From the cell containing the given text, extract its center point as [x, y] coordinate. 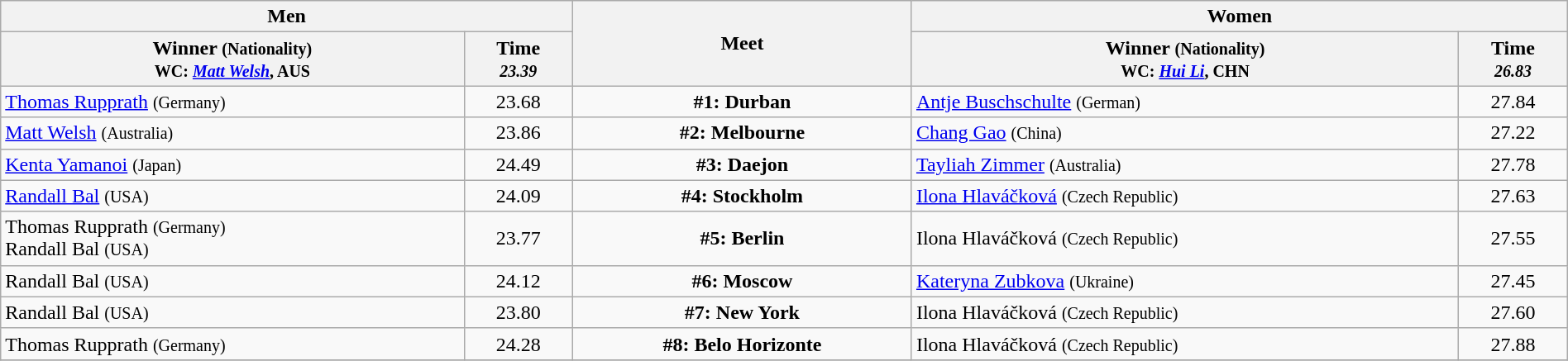
24.12 [518, 281]
27.88 [1513, 344]
Time26.83 [1513, 59]
24.28 [518, 344]
Winner (Nationality)WC: Matt Welsh, AUS [232, 59]
27.63 [1513, 196]
27.78 [1513, 164]
Thomas Rupprath (Germany) Randall Bal (USA) [232, 238]
23.68 [518, 102]
Winner (Nationality)WC: Hui Li, CHN [1184, 59]
Time23.39 [518, 59]
Men [287, 17]
27.55 [1513, 238]
#4: Stockholm [742, 196]
24.09 [518, 196]
Women [1239, 17]
#7: New York [742, 312]
27.45 [1513, 281]
Chang Gao (China) [1184, 133]
27.84 [1513, 102]
Matt Welsh (Australia) [232, 133]
24.49 [518, 164]
#8: Belo Horizonte [742, 344]
#6: Moscow [742, 281]
#2: Melbourne [742, 133]
23.77 [518, 238]
23.86 [518, 133]
#3: Daejon [742, 164]
27.60 [1513, 312]
Meet [742, 43]
Antje Buschschulte (German) [1184, 102]
Kenta Yamanoi (Japan) [232, 164]
23.80 [518, 312]
Tayliah Zimmer (Australia) [1184, 164]
#1: Durban [742, 102]
27.22 [1513, 133]
#5: Berlin [742, 238]
Kateryna Zubkova (Ukraine) [1184, 281]
